Determine the (x, y) coordinate at the center of the cell enclosing the given text.  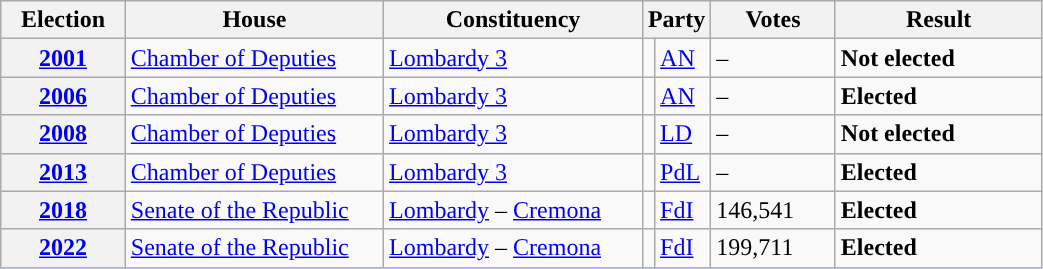
2022 (64, 248)
PdL (683, 172)
Result (938, 20)
House (254, 20)
199,711 (773, 248)
146,541 (773, 210)
Election (64, 20)
2008 (64, 134)
Constituency (514, 20)
2006 (64, 96)
Party (676, 20)
2013 (64, 172)
2018 (64, 210)
2001 (64, 58)
Votes (773, 20)
LD (683, 134)
